Return [x, y] of the center of cell containing provided text 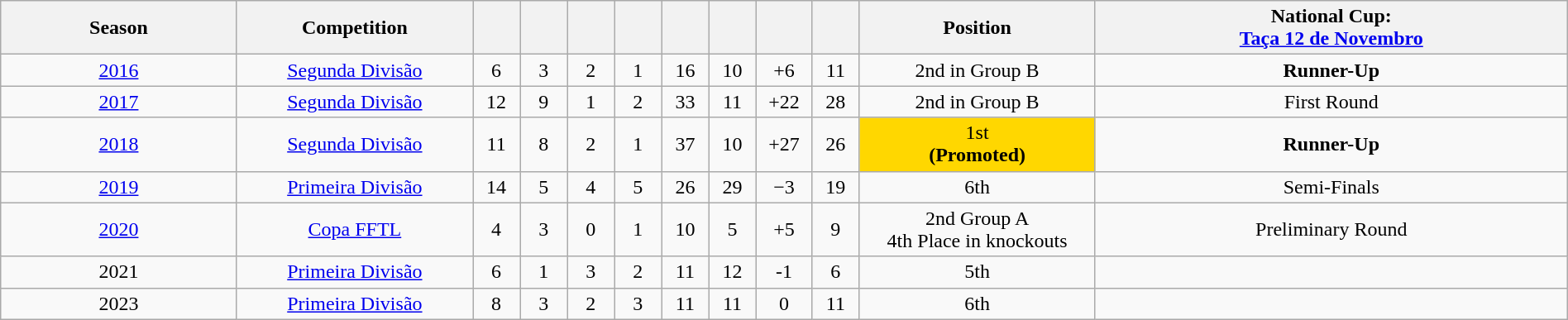
2016 [119, 70]
33 [685, 102]
First Round [1331, 102]
2020 [119, 230]
National Cup:Taça 12 de Novembro [1331, 28]
Preliminary Round [1331, 230]
Season [119, 28]
2nd Group A4th Place in knockouts [978, 230]
Position [978, 28]
28 [835, 102]
19 [835, 187]
−3 [784, 187]
5th [978, 272]
2023 [119, 303]
2018 [119, 144]
-1 [784, 272]
2017 [119, 102]
1st(Promoted) [978, 144]
Semi-Finals [1331, 187]
Copa FFTL [354, 230]
Competition [354, 28]
14 [496, 187]
2021 [119, 272]
37 [685, 144]
29 [733, 187]
16 [685, 70]
2019 [119, 187]
+27 [784, 144]
+22 [784, 102]
+6 [784, 70]
+5 [784, 230]
